Find where the given text appears and provide that cell's center as (x, y) coordinate. 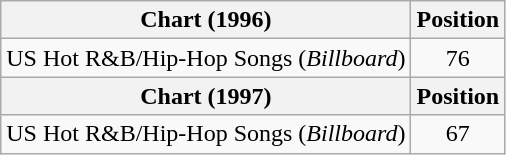
Chart (1996) (206, 20)
76 (458, 58)
67 (458, 134)
Chart (1997) (206, 96)
